Provide the [x, y] coordinate of the cell's center where the given text is located.  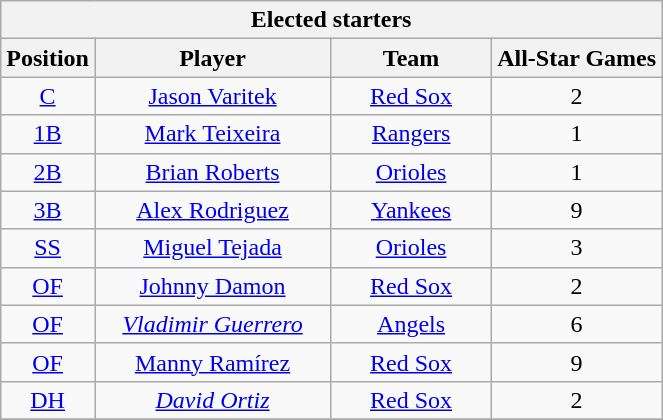
Brian Roberts [212, 172]
1B [48, 134]
All-Star Games [577, 58]
Vladimir Guerrero [212, 324]
Angels [412, 324]
C [48, 96]
Mark Teixeira [212, 134]
David Ortiz [212, 400]
Miguel Tejada [212, 248]
Johnny Damon [212, 286]
Yankees [412, 210]
Manny Ramírez [212, 362]
Elected starters [332, 20]
Position [48, 58]
3B [48, 210]
Rangers [412, 134]
Jason Varitek [212, 96]
Alex Rodriguez [212, 210]
6 [577, 324]
Player [212, 58]
SS [48, 248]
2B [48, 172]
Team [412, 58]
DH [48, 400]
3 [577, 248]
